Detect which cell encompasses the target text, then output its [x, y] center coordinate. 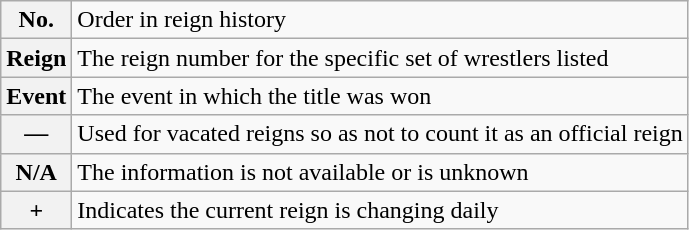
+ [36, 210]
— [36, 134]
The reign number for the specific set of wrestlers listed [380, 58]
The information is not available or is unknown [380, 172]
No. [36, 20]
The event in which the title was won [380, 96]
N/A [36, 172]
Indicates the current reign is changing daily [380, 210]
Event [36, 96]
Order in reign history [380, 20]
Reign [36, 58]
Used for vacated reigns so as not to count it as an official reign [380, 134]
